Output the (x, y) coordinate of the center of the cell containing the given text.  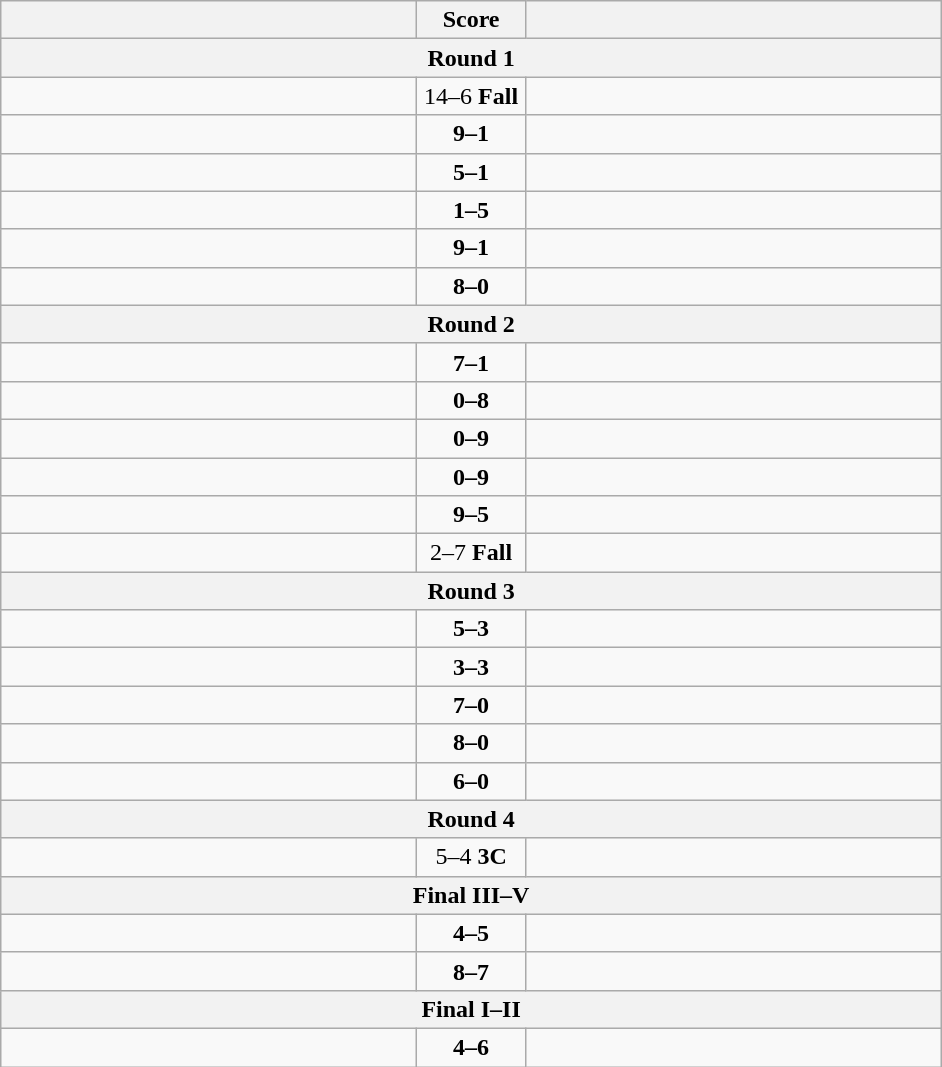
8–7 (472, 971)
Round 2 (472, 324)
7–0 (472, 705)
5–1 (472, 172)
1–5 (472, 210)
Round 4 (472, 819)
Round 1 (472, 58)
Final III–V (472, 895)
6–0 (472, 781)
3–3 (472, 667)
4–5 (472, 933)
Round 3 (472, 591)
Score (472, 20)
14–6 Fall (472, 96)
5–3 (472, 629)
7–1 (472, 362)
9–5 (472, 515)
5–4 3C (472, 857)
2–7 Fall (472, 553)
Final I–II (472, 1009)
4–6 (472, 1047)
0–8 (472, 400)
